Determine the (x, y) coordinate at the center of the cell enclosing the given text.  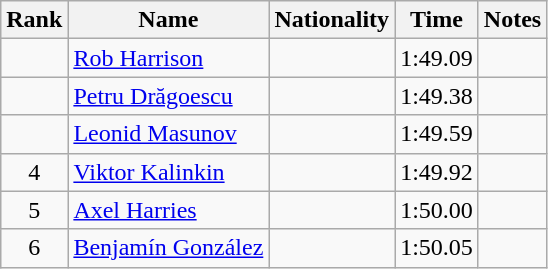
Rob Harrison (168, 58)
Leonid Masunov (168, 134)
Axel Harries (168, 210)
Notes (512, 20)
1:50.05 (437, 248)
1:49.09 (437, 58)
6 (34, 248)
1:49.38 (437, 96)
Viktor Kalinkin (168, 172)
Petru Drăgoescu (168, 96)
Benjamín González (168, 248)
1:50.00 (437, 210)
5 (34, 210)
Rank (34, 20)
Nationality (332, 20)
Time (437, 20)
Name (168, 20)
1:49.59 (437, 134)
4 (34, 172)
1:49.92 (437, 172)
